Find where the given text appears and provide that cell's center as (X, Y) coordinate. 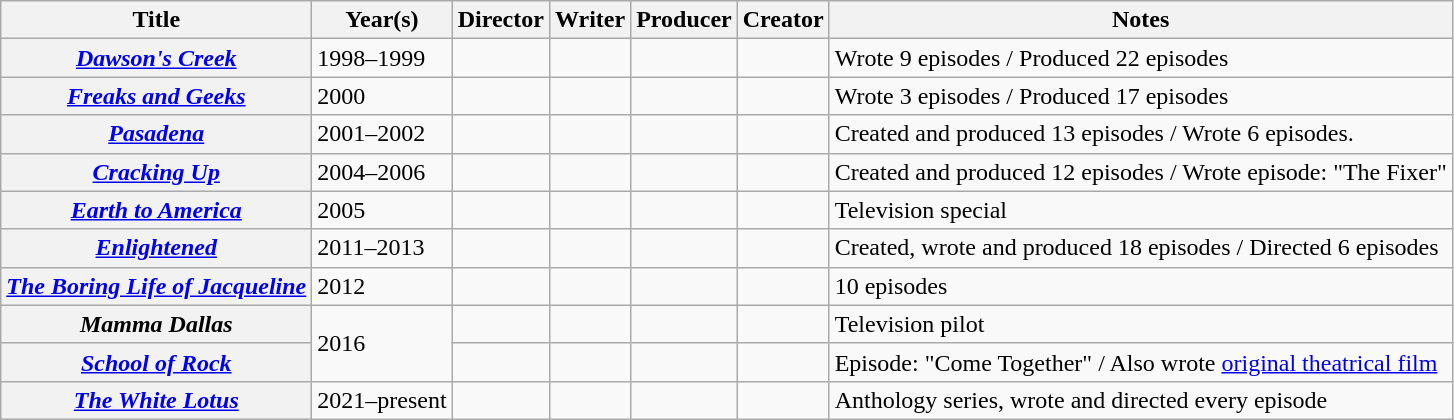
2011–2013 (382, 248)
Title (156, 20)
Created and produced 12 episodes / Wrote episode: "The Fixer" (1140, 172)
1998–1999 (382, 58)
Television special (1140, 210)
Year(s) (382, 20)
Writer (590, 20)
2012 (382, 286)
Mamma Dallas (156, 324)
Director (500, 20)
Notes (1140, 20)
10 episodes (1140, 286)
Episode: "Come Together" / Also wrote original theatrical film (1140, 362)
Television pilot (1140, 324)
School of Rock (156, 362)
Anthology series, wrote and directed every episode (1140, 400)
Enlightened (156, 248)
2000 (382, 96)
Wrote 9 episodes / Produced 22 episodes (1140, 58)
Created, wrote and produced 18 episodes / Directed 6 episodes (1140, 248)
Dawson's Creek (156, 58)
Created and produced 13 episodes / Wrote 6 episodes. (1140, 134)
Wrote 3 episodes / Produced 17 episodes (1140, 96)
Creator (783, 20)
2001–2002 (382, 134)
The White Lotus (156, 400)
Earth to America (156, 210)
2016 (382, 343)
Cracking Up (156, 172)
2005 (382, 210)
The Boring Life of Jacqueline (156, 286)
Producer (684, 20)
2004–2006 (382, 172)
Pasadena (156, 134)
2021–present (382, 400)
Freaks and Geeks (156, 96)
